Search for the cell housing the specified text and yield its [x, y] center coordinate. 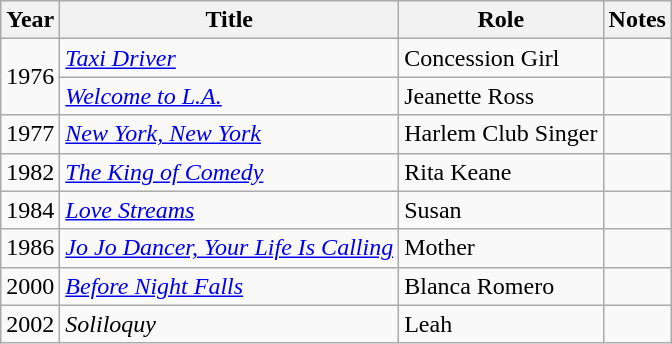
Before Night Falls [230, 286]
Role [501, 20]
Mother [501, 248]
Year [30, 20]
1984 [30, 210]
1976 [30, 77]
Notes [637, 20]
Leah [501, 324]
Welcome to L.A. [230, 96]
Jeanette Ross [501, 96]
New York, New York [230, 134]
2002 [30, 324]
Soliloquy [230, 324]
Susan [501, 210]
The King of Comedy [230, 172]
Love Streams [230, 210]
Jo Jo Dancer, Your Life Is Calling [230, 248]
Concession Girl [501, 58]
Harlem Club Singer [501, 134]
Blanca Romero [501, 286]
1986 [30, 248]
Taxi Driver [230, 58]
2000 [30, 286]
1982 [30, 172]
Rita Keane [501, 172]
Title [230, 20]
1977 [30, 134]
